Search for the cell housing the specified text and yield its (x, y) center coordinate. 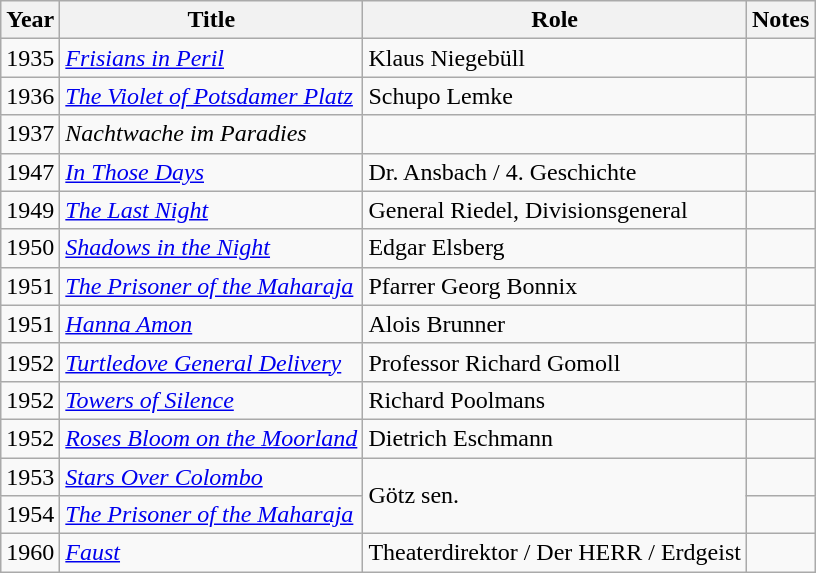
In Those Days (212, 172)
Towers of Silence (212, 400)
1937 (30, 134)
Dr. Ansbach / 4. Geschichte (555, 172)
Title (212, 20)
1949 (30, 210)
Professor Richard Gomoll (555, 362)
Alois Brunner (555, 324)
1960 (30, 553)
Faust (212, 553)
Götz sen. (555, 496)
1936 (30, 96)
Edgar Elsberg (555, 248)
Klaus Niegebüll (555, 58)
Shadows in the Night (212, 248)
Year (30, 20)
1954 (30, 515)
The Violet of Potsdamer Platz (212, 96)
Theaterdirektor / Der HERR / Erdgeist (555, 553)
1953 (30, 477)
Richard Poolmans (555, 400)
Stars Over Colombo (212, 477)
Frisians in Peril (212, 58)
Pfarrer Georg Bonnix (555, 286)
Notes (780, 20)
Turtledove General Delivery (212, 362)
Schupo Lemke (555, 96)
Dietrich Eschmann (555, 438)
1947 (30, 172)
Role (555, 20)
General Riedel, Divisionsgeneral (555, 210)
1950 (30, 248)
Nachtwache im Paradies (212, 134)
1935 (30, 58)
Hanna Amon (212, 324)
Roses Bloom on the Moorland (212, 438)
The Last Night (212, 210)
